From the cell containing the given text, extract its center point as [x, y] coordinate. 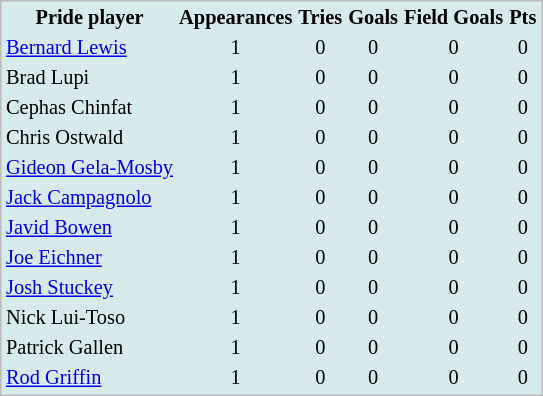
Rod Griffin [89, 378]
Gideon Gela-Mosby [89, 168]
Tries [320, 18]
Josh Stuckey [89, 288]
Goals [374, 18]
Patrick Gallen [89, 348]
Field Goals [454, 18]
Pts [523, 18]
Pride player [89, 18]
Jack Campagnolo [89, 198]
Appearances [236, 18]
Nick Lui-Toso [89, 318]
Joe Eichner [89, 258]
Chris Ostwald [89, 138]
Bernard Lewis [89, 48]
Brad Lupi [89, 78]
Javid Bowen [89, 228]
Cephas Chinfat [89, 108]
